Provide the [x, y] coordinate of the cell's center where the given text is located.  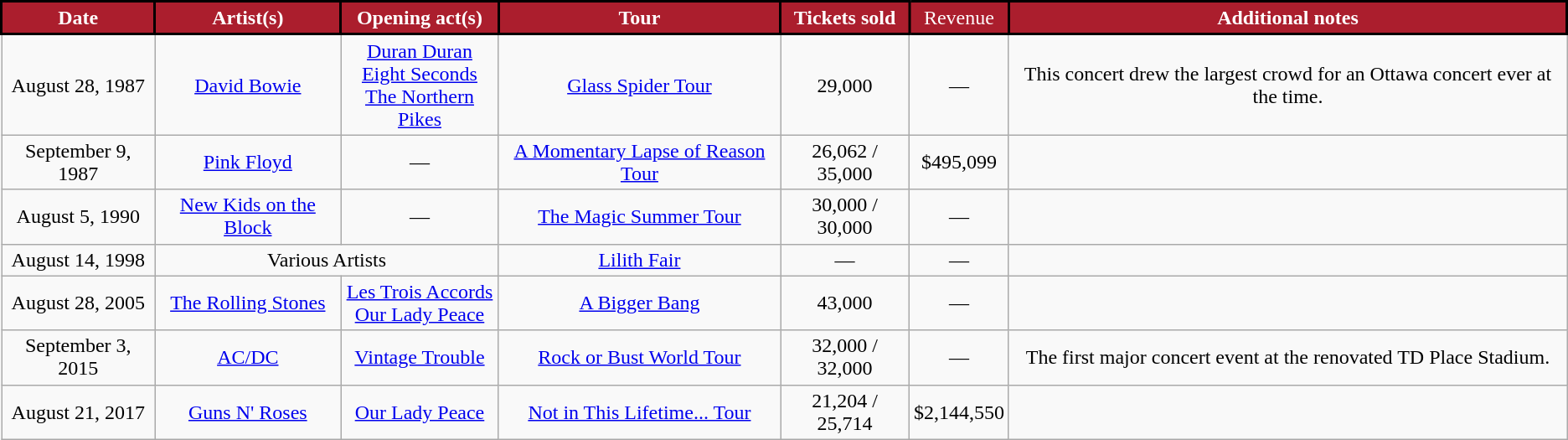
The first major concert event at the renovated TD Place Stadium. [1287, 357]
21,204 / 25,714 [845, 412]
The Rolling Stones [248, 303]
This concert drew the largest crowd for an Ottawa concert ever at the time. [1287, 85]
The Magic Summer Tour [639, 216]
Pink Floyd [248, 163]
Lilith Fair [639, 260]
Glass Spider Tour [639, 85]
Opening act(s) [420, 18]
August 21, 2017 [79, 412]
Various Artists [327, 260]
AC/DC [248, 357]
Artist(s) [248, 18]
Duran DuranEight SecondsThe Northern Pikes [420, 85]
August 14, 1998 [79, 260]
Vintage Trouble [420, 357]
Les Trois AccordsOur Lady Peace [420, 303]
Guns N' Roses [248, 412]
32,000 / 32,000 [845, 357]
A Momentary Lapse of Reason Tour [639, 163]
Rock or Bust World Tour [639, 357]
Our Lady Peace [420, 412]
August 28, 2005 [79, 303]
September 3, 2015 [79, 357]
Revenue [958, 18]
Date [79, 18]
30,000 / 30,000 [845, 216]
David Bowie [248, 85]
$2,144,550 [958, 412]
Additional notes [1287, 18]
August 5, 1990 [79, 216]
26,062 / 35,000 [845, 163]
A Bigger Bang [639, 303]
43,000 [845, 303]
August 28, 1987 [79, 85]
29,000 [845, 85]
New Kids on the Block [248, 216]
September 9, 1987 [79, 163]
Tour [639, 18]
$495,099 [958, 163]
Tickets sold [845, 18]
Not in This Lifetime... Tour [639, 412]
